Return [x, y] of the center of cell containing provided text 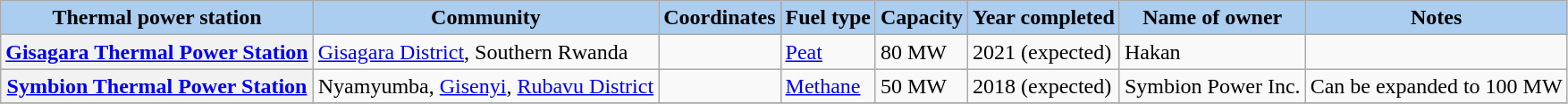
Community [485, 18]
Coordinates [720, 18]
Name of owner [1212, 18]
Nyamyumba, Gisenyi, Rubavu District [485, 86]
Symbion Power Inc. [1212, 86]
Gisagara District, Southern Rwanda [485, 52]
Notes [1436, 18]
Hakan [1212, 52]
50 MW [921, 86]
2018 (expected) [1043, 86]
Year completed [1043, 18]
80 MW [921, 52]
Symbion Thermal Power Station [157, 86]
2021 (expected) [1043, 52]
Thermal power station [157, 18]
Peat [828, 52]
Gisagara Thermal Power Station [157, 52]
Methane [828, 86]
Can be expanded to 100 MW [1436, 86]
Capacity [921, 18]
Fuel type [828, 18]
